Identify which cell holds the provided text, then report its (X, Y) central coordinate. 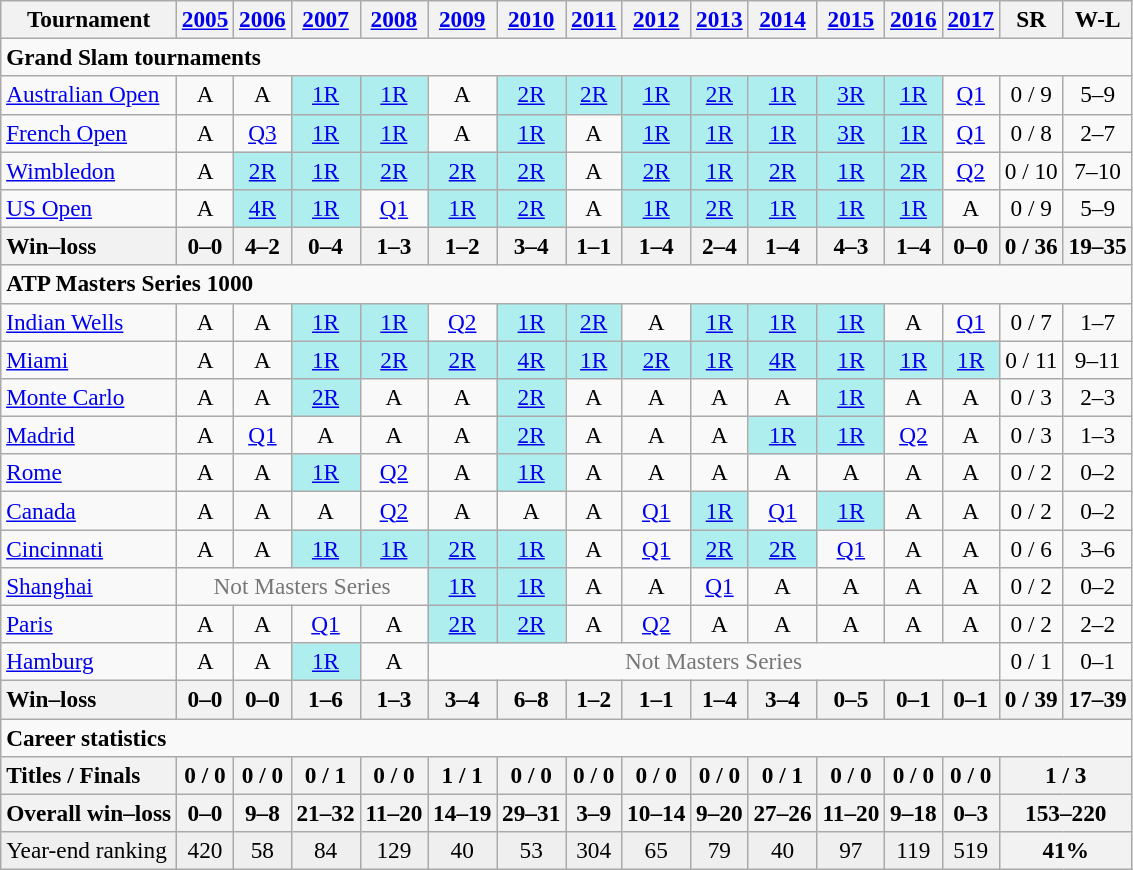
129 (394, 850)
2014 (782, 19)
9–20 (720, 813)
10–14 (656, 813)
0 / 8 (1031, 133)
2012 (656, 19)
119 (914, 850)
2015 (851, 19)
6–8 (532, 699)
2–2 (1098, 624)
58 (262, 850)
0 / 36 (1031, 246)
29–31 (532, 813)
84 (326, 850)
3–9 (594, 813)
14–19 (462, 813)
153–220 (1066, 813)
53 (532, 850)
304 (594, 850)
65 (656, 850)
0–3 (970, 813)
1–6 (326, 699)
Q3 (262, 133)
2016 (914, 19)
2011 (594, 19)
SR (1031, 19)
ATP Masters Series 1000 (566, 284)
0–4 (326, 246)
2007 (326, 19)
2008 (394, 19)
Career statistics (566, 737)
2017 (970, 19)
19–35 (1098, 246)
9–8 (262, 813)
0 / 7 (1031, 322)
2–7 (1098, 133)
0 / 39 (1031, 699)
17–39 (1098, 699)
97 (851, 850)
Shanghai (89, 586)
2–3 (1098, 397)
41% (1066, 850)
1–7 (1098, 322)
2009 (462, 19)
2010 (532, 19)
4–2 (262, 246)
Titles / Finals (89, 775)
7–10 (1098, 170)
3–6 (1098, 548)
2–4 (720, 246)
Year-end ranking (89, 850)
0 / 6 (1031, 548)
US Open (89, 208)
519 (970, 850)
Tournament (89, 19)
Indian Wells (89, 322)
2006 (262, 19)
0 / 11 (1031, 359)
1 / 1 (462, 775)
Miami (89, 359)
4–3 (851, 246)
Hamburg (89, 662)
Monte Carlo (89, 397)
Rome (89, 473)
Australian Open (89, 95)
0 / 10 (1031, 170)
Canada (89, 510)
W-L (1098, 19)
French Open (89, 133)
Wimbledon (89, 170)
9–18 (914, 813)
Overall win–loss (89, 813)
420 (204, 850)
Cincinnati (89, 548)
Paris (89, 624)
9–11 (1098, 359)
27–26 (782, 813)
Madrid (89, 435)
0–5 (851, 699)
2005 (204, 19)
2013 (720, 19)
21–32 (326, 813)
Grand Slam tournaments (566, 57)
79 (720, 850)
1 / 3 (1066, 775)
